Return the [X, Y] coordinate for the center point of the cell that contains the specified text.  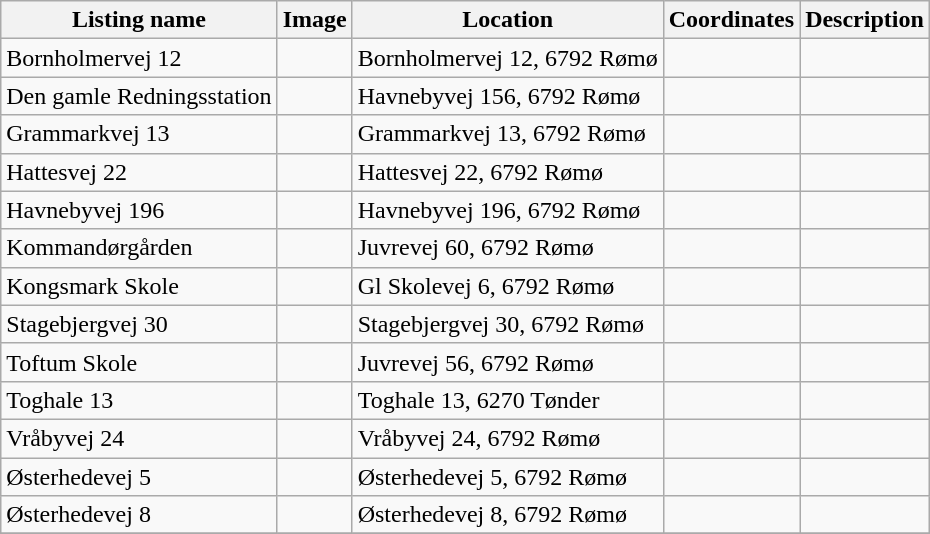
Listing name [139, 20]
Grammarkvej 13 [139, 134]
Stagebjergvej 30, 6792 Rømø [508, 324]
Coordinates [731, 20]
Toftum Skole [139, 362]
Description [865, 20]
Toghale 13, 6270 Tønder [508, 400]
Havnebyvej 196, 6792 Rømø [508, 210]
Juvrevej 56, 6792 Rømø [508, 362]
Den gamle Redningsstation [139, 96]
Juvrevej 60, 6792 Rømø [508, 248]
Havnebyvej 196 [139, 210]
Østerhedevej 8, 6792 Rømø [508, 515]
Østerhedevej 8 [139, 515]
Vråbyvej 24, 6792 Rømø [508, 438]
Kommandørgården [139, 248]
Østerhedevej 5 [139, 477]
Grammarkvej 13, 6792 Rømø [508, 134]
Vråbyvej 24 [139, 438]
Stagebjergvej 30 [139, 324]
Havnebyvej 156, 6792 Rømø [508, 96]
Location [508, 20]
Toghale 13 [139, 400]
Image [314, 20]
Gl Skolevej 6, 6792 Rømø [508, 286]
Bornholmervej 12, 6792 Rømø [508, 58]
Kongsmark Skole [139, 286]
Hattesvej 22, 6792 Rømø [508, 172]
Bornholmervej 12 [139, 58]
Østerhedevej 5, 6792 Rømø [508, 477]
Hattesvej 22 [139, 172]
